Return the [x, y] coordinate for the center point of the cell that contains the specified text.  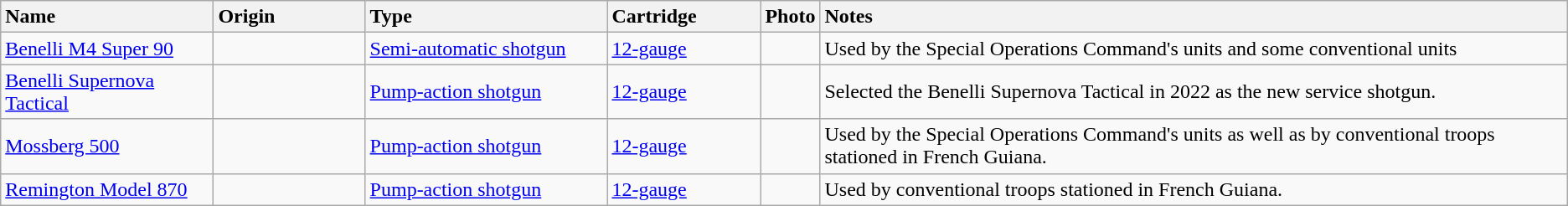
Origin [290, 17]
Notes [1194, 17]
Type [486, 17]
Semi-automatic shotgun [486, 49]
Benelli M4 Super 90 [107, 49]
Name [107, 17]
Photo [791, 17]
Used by the Special Operations Command's units as well as by conventional troops stationed in French Guiana. [1194, 146]
Remington Model 870 [107, 189]
Used by the Special Operations Command's units and some conventional units [1194, 49]
Benelli Supernova Tactical [107, 92]
Selected the Benelli Supernova Tactical in 2022 as the new service shotgun. [1194, 92]
Mossberg 500 [107, 146]
Cartridge [683, 17]
Used by conventional troops stationed in French Guiana. [1194, 189]
